Return the [X, Y] coordinate for the center point of the cell that contains the specified text.  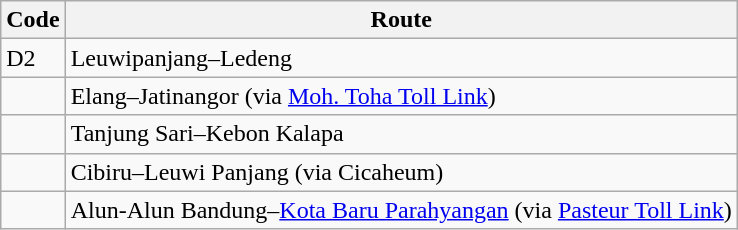
Route [401, 20]
Tanjung Sari–Kebon Kalapa [401, 134]
Alun-Alun Bandung–Kota Baru Parahyangan (via Pasteur Toll Link) [401, 210]
Leuwipanjang–Ledeng [401, 58]
Code [33, 20]
Cibiru–Leuwi Panjang (via Cicaheum) [401, 172]
Elang–Jatinangor (via Moh. Toha Toll Link) [401, 96]
D2 [33, 58]
